For the text-containing cell, return its midpoint in (x, y) coordinate format. 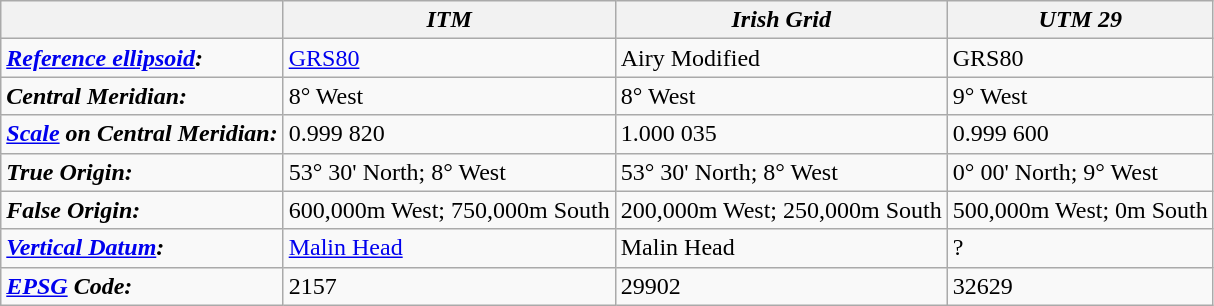
2157 (449, 286)
Vertical Datum: (142, 248)
True Origin: (142, 172)
? (1080, 248)
0° 00' North; 9° West (1080, 172)
UTM 29 (1080, 20)
32629 (1080, 286)
Irish Grid (781, 20)
29902 (781, 286)
600,000m West; 750,000m South (449, 210)
False Origin: (142, 210)
0.999 600 (1080, 134)
200,000m West; 250,000m South (781, 210)
Scale on Central Meridian: (142, 134)
500,000m West; 0m South (1080, 210)
Airy Modified (781, 58)
ITM (449, 20)
0.999 820 (449, 134)
1.000 035 (781, 134)
Central Meridian: (142, 96)
Reference ellipsoid: (142, 58)
9° West (1080, 96)
EPSG Code: (142, 286)
